Extract the [x, y] coordinate from the center of the cell holding the provided text.  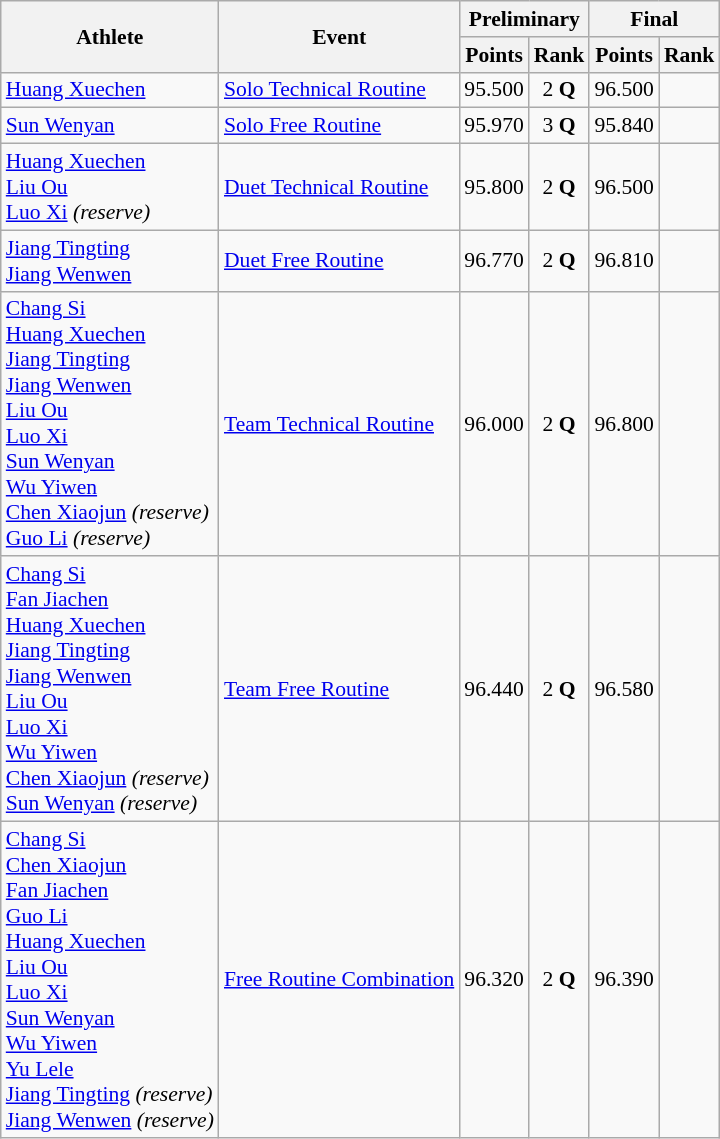
95.500 [494, 90]
95.840 [624, 126]
Solo Technical Routine [339, 90]
96.320 [494, 980]
Event [339, 36]
96.390 [624, 980]
Solo Free Routine [339, 126]
95.970 [494, 126]
Huang XuechenLiu OuLuo Xi (reserve) [110, 188]
Free Routine Combination [339, 980]
Huang Xuechen [110, 90]
Final [654, 19]
Chang SiHuang XuechenJiang TingtingJiang WenwenLiu OuLuo XiSun WenyanWu YiwenChen Xiaojun (reserve)Guo Li (reserve) [110, 424]
Athlete [110, 36]
96.440 [494, 690]
96.800 [624, 424]
Chang SiChen XiaojunFan JiachenGuo LiHuang XuechenLiu OuLuo XiSun WenyanWu YiwenYu LeleJiang Tingting (reserve)Jiang Wenwen (reserve) [110, 980]
Team Technical Routine [339, 424]
Preliminary [524, 19]
3 Q [560, 126]
96.580 [624, 690]
Duet Free Routine [339, 260]
95.800 [494, 188]
Jiang TingtingJiang Wenwen [110, 260]
Team Free Routine [339, 690]
Sun Wenyan [110, 126]
96.810 [624, 260]
96.770 [494, 260]
96.000 [494, 424]
Duet Technical Routine [339, 188]
Chang SiFan JiachenHuang XuechenJiang TingtingJiang WenwenLiu OuLuo XiWu YiwenChen Xiaojun (reserve)Sun Wenyan (reserve) [110, 690]
